For the text-containing cell, return its midpoint in [X, Y] coordinate format. 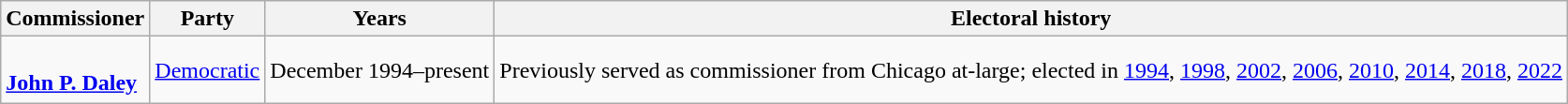
Years [380, 19]
Democratic [208, 70]
Commissioner [75, 19]
John P. Daley [75, 70]
December 1994–present [380, 70]
Electoral history [1031, 19]
Party [208, 19]
Previously served as commissioner from Chicago at-large; elected in 1994, 1998, 2002, 2006, 2010, 2014, 2018, 2022 [1031, 70]
